Output the (x, y) coordinate of the center of the cell containing the given text.  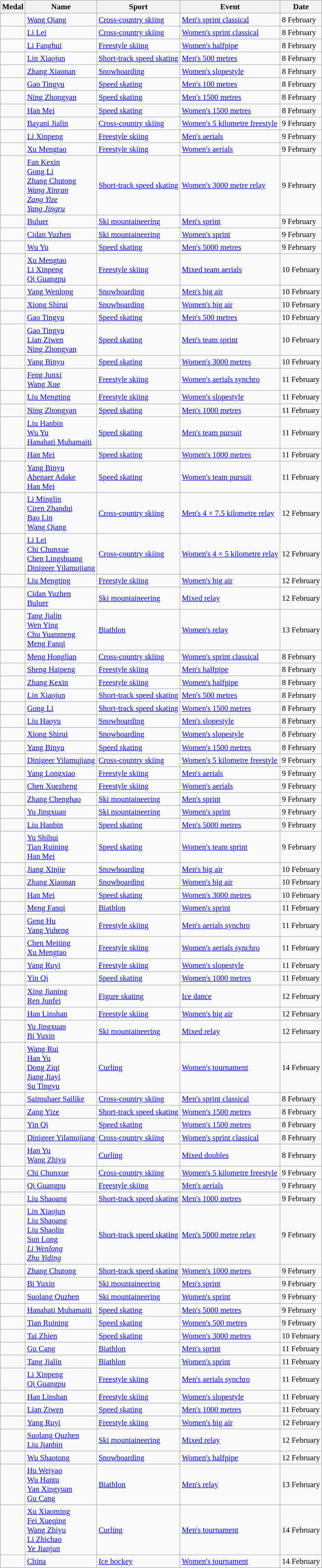
Jiang Xinjie (61, 869)
Ice dance (230, 996)
Zhang Chutong (61, 1271)
Women's 3000 metre relay (230, 185)
Women's 500 metres (230, 1323)
Hu WeiyaoWu HantuYan XingyuanGu Cang (61, 1484)
Qi Guangpu (61, 1186)
Meng Honglian (61, 657)
Bi Yuxin (61, 1284)
Men's tournament (230, 1530)
Men's halfpipe (230, 670)
Chen Xuezheng (61, 786)
Yang Longxiao (61, 773)
Geng HuYang Yuheng (61, 926)
Cidan YuzhenBuluer (61, 598)
Men's team sprint (230, 340)
Name (61, 7)
Women's 4 × 5 kilometre relay (230, 554)
Xu XiaomingFei XueqingWang ZhiyuLi ZhichaoYe Jianjun (61, 1530)
Suolang Quzhen (61, 1297)
Lin XiaojunLiu ShaoangLiu ShaolinSun LongLi WenlongZhu Yiding (61, 1235)
Li MinglinCiren ZhanduiBao LinWang Qiang (61, 513)
Sport (138, 7)
Wu Yu (61, 247)
Event (230, 7)
Zhang Chenghao (61, 799)
Xu MengtaoLi XinpengQi Guangpu (61, 269)
Lian Ziwen (61, 1410)
Sheng Haipeng (61, 670)
Feng JunxiWang Xue (61, 380)
Liu Haoyu (61, 722)
Yu JingxuanBi Yuxin (61, 1031)
Yu Jingxuan (61, 812)
Women's team pursuit (230, 477)
Meng Fanqi (61, 908)
Men's 4 × 7.5 kilometre relay (230, 513)
Men's 100 metres (230, 84)
Gong Li (61, 708)
Liu Shaoang (61, 1199)
Men's 1500 metres (230, 97)
Men's 5000 metre relay (230, 1235)
Han YuWang Zhiyu (61, 1155)
Buluer (61, 222)
Men's team pursuit (230, 433)
Tang JialinWen YingChu YuanmengMeng Fanqi (61, 630)
Li Fanghui (61, 46)
Tian Ruining (61, 1323)
Bayani Jialin (61, 123)
Gao TingyuLian ZiwenNing Zhongyan (61, 340)
Zhang Kexin (61, 683)
Hanahati Muhamaiti (61, 1310)
Yang Wenlong (61, 292)
Liu Hanbin (61, 825)
Cidan Yuzhen (61, 234)
Gu Cang (61, 1348)
Date (301, 7)
China (61, 1561)
Yu ShihuiTian RuiningHan Mei (61, 847)
Li XinpengQi Guangpu (61, 1379)
Tang Jialin (61, 1362)
Liu HanbinWu YuHanahati Muhamaiti (61, 433)
Tai Zhien (61, 1336)
Men's slopestyle (230, 722)
Li Lei (61, 33)
Li Xinpeng (61, 136)
Chen MeitingXu Mengtao (61, 948)
Saimuhaer Sailike (61, 1099)
Ice hockey (138, 1561)
Mixed doubles (230, 1155)
Women's relay (230, 630)
Mixed team aerials (230, 269)
Medal (13, 7)
Figure skating (138, 996)
Chi Chunxue (61, 1173)
Zang Yize (61, 1112)
Wang Qiang (61, 20)
Xing JianingRen Junfei (61, 996)
Men's relay (230, 1484)
Yang BinyuAhenaer AdakeHan Mei (61, 477)
Wang RuiHan YuDong ZiqiJiang JiayiSu Tingyu (61, 1067)
Suolang QuzhenLiu Jianbin (61, 1440)
Xu Mengtao (61, 149)
Women's team sprint (230, 847)
Wu Shaotong (61, 1458)
Fan KexinGong LiZhang ChutongWang XinranZang YizeYang Jingru (61, 185)
Li LeiChi ChunxueChen LingshuangDinigeer Yilamujiang (61, 554)
